Search for the cell housing the specified text and yield its [x, y] center coordinate. 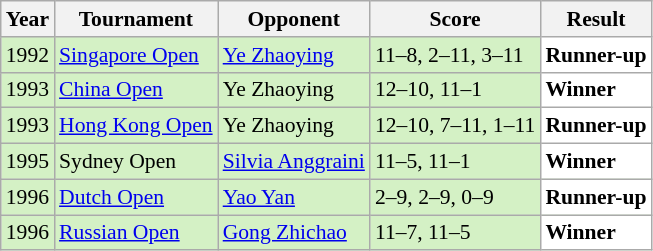
Dutch Open [136, 197]
Yao Yan [294, 197]
Tournament [136, 19]
Opponent [294, 19]
Year [28, 19]
12–10, 11–1 [455, 90]
Silvia Anggraini [294, 162]
Result [596, 19]
11–8, 2–11, 3–11 [455, 55]
Score [455, 19]
1995 [28, 162]
1992 [28, 55]
Gong Zhichao [294, 233]
Hong Kong Open [136, 126]
11–5, 11–1 [455, 162]
China Open [136, 90]
Singapore Open [136, 55]
2–9, 2–9, 0–9 [455, 197]
12–10, 7–11, 1–11 [455, 126]
Sydney Open [136, 162]
Russian Open [136, 233]
11–7, 11–5 [455, 233]
